Locate the cell with the specified text and output its (x, y) center coordinate. 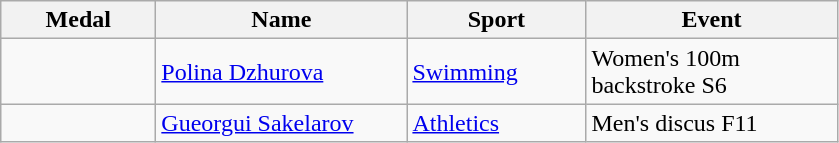
Polina Dzhurova (282, 72)
Women's 100m backstroke S6 (712, 72)
Event (712, 20)
Men's discus F11 (712, 123)
Swimming (496, 72)
Gueorgui Sakelarov (282, 123)
Sport (496, 20)
Medal (78, 20)
Name (282, 20)
Athletics (496, 123)
